For the text-containing cell, return its midpoint in (x, y) coordinate format. 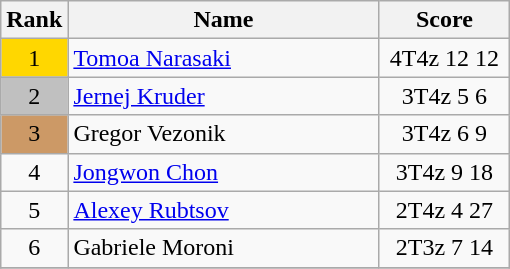
3T4z 6 9 (444, 134)
2T4z 4 27 (444, 210)
4 (34, 172)
Name (224, 20)
3 (34, 134)
1 (34, 58)
6 (34, 248)
Gabriele Moroni (224, 248)
4T4z 12 12 (444, 58)
Jongwon Chon (224, 172)
3T4z 5 6 (444, 96)
Rank (34, 20)
Gregor Vezonik (224, 134)
Tomoa Narasaki (224, 58)
Jernej Kruder (224, 96)
2T3z 7 14 (444, 248)
5 (34, 210)
3T4z 9 18 (444, 172)
Score (444, 20)
Alexey Rubtsov (224, 210)
2 (34, 96)
